Capture the cell that displays the provided text and extract its (X, Y) central coordinate. 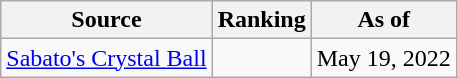
Sabato's Crystal Ball (106, 58)
Source (106, 20)
As of (384, 20)
Ranking (262, 20)
May 19, 2022 (384, 58)
